Pinpoint the cell where the given text exists, returning its [X, Y] midpoint coordinate. 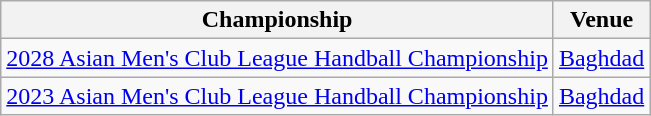
2028 Asian Men's Club League Handball Championship [278, 58]
Venue [601, 20]
2023 Asian Men's Club League Handball Championship [278, 96]
Championship [278, 20]
